Pinpoint the cell where the given text exists, returning its [X, Y] midpoint coordinate. 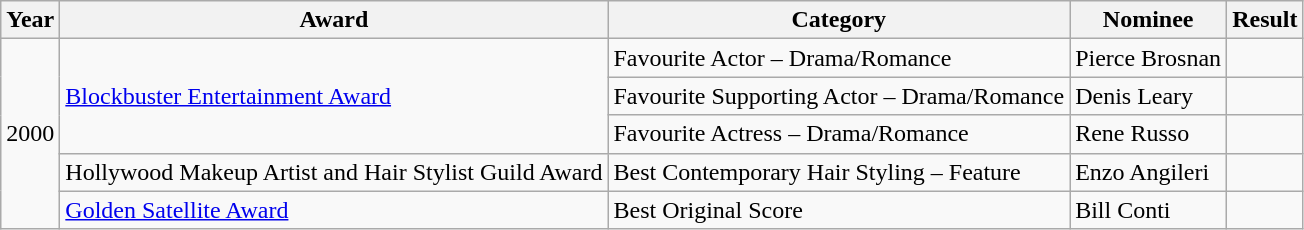
Golden Satellite Award [334, 210]
Nominee [1148, 20]
Category [839, 20]
Rene Russo [1148, 134]
Blockbuster Entertainment Award [334, 96]
Favourite Actress – Drama/Romance [839, 134]
Award [334, 20]
Denis Leary [1148, 96]
Enzo Angileri [1148, 172]
Pierce Brosnan [1148, 58]
Favourite Supporting Actor – Drama/Romance [839, 96]
2000 [30, 134]
Favourite Actor – Drama/Romance [839, 58]
Result [1265, 20]
Bill Conti [1148, 210]
Year [30, 20]
Best Original Score [839, 210]
Hollywood Makeup Artist and Hair Stylist Guild Award [334, 172]
Best Contemporary Hair Styling – Feature [839, 172]
